Provide the [x, y] coordinate of the cell's center where the given text is located.  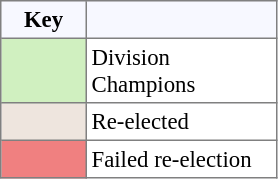
Failed re-election [181, 159]
Division Champions [181, 70]
Key [44, 20]
Re-elected [181, 122]
